Scan for the cell matching the given text and deliver its (x, y) coordinate at center. 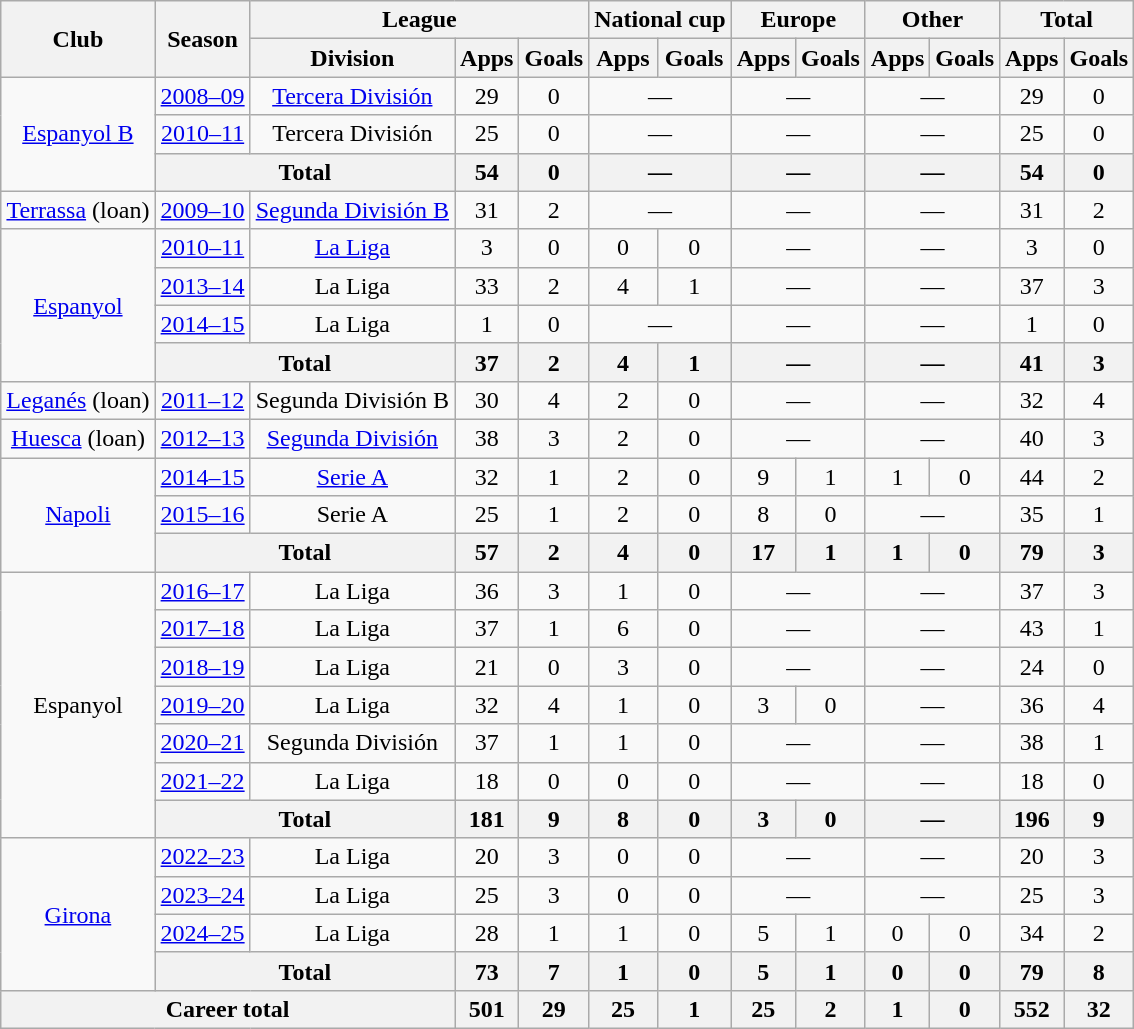
73 (487, 971)
Terrassa (loan) (78, 210)
Napoli (78, 515)
33 (487, 286)
League (420, 20)
Season (202, 39)
2022–23 (202, 857)
552 (1032, 1009)
Other (932, 20)
2008–09 (202, 96)
44 (1032, 477)
Club (78, 39)
181 (487, 819)
Career total (228, 1009)
2019–20 (202, 705)
2011–12 (202, 400)
2020–21 (202, 743)
57 (487, 553)
21 (487, 667)
40 (1032, 438)
2023–24 (202, 895)
2024–25 (202, 933)
2018–19 (202, 667)
2012–13 (202, 438)
2015–16 (202, 515)
41 (1032, 362)
2009–10 (202, 210)
2013–14 (202, 286)
National cup (660, 20)
35 (1032, 515)
28 (487, 933)
17 (763, 553)
Europe (798, 20)
24 (1032, 667)
2017–18 (202, 629)
43 (1032, 629)
Division (352, 58)
196 (1032, 819)
6 (623, 629)
501 (487, 1009)
2016–17 (202, 591)
Espanyol B (78, 134)
Girona (78, 914)
30 (487, 400)
Huesca (loan) (78, 438)
34 (1032, 933)
7 (554, 971)
2021–22 (202, 781)
Leganés (loan) (78, 400)
